Output the (X, Y) coordinate of the center of the cell containing the given text.  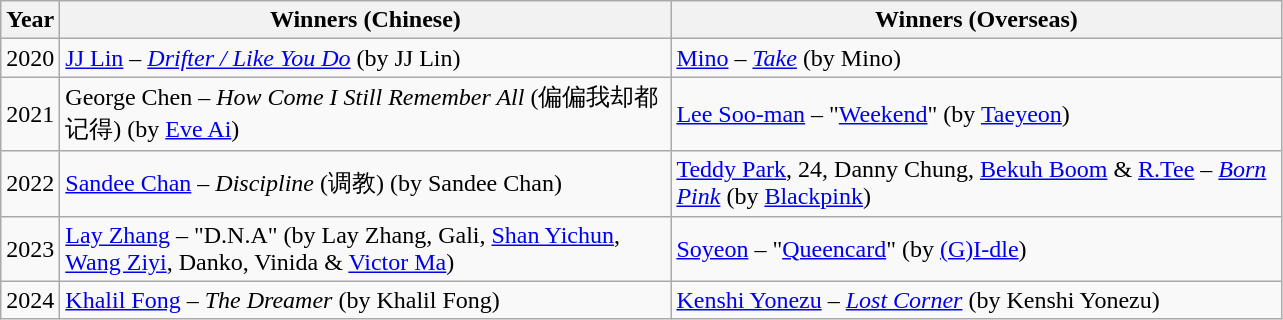
2020 (30, 58)
Soyeon – "Queencard" (by (G)I-dle) (976, 248)
Year (30, 20)
Sandee Chan – Discipline (调教) (by Sandee Chan) (366, 184)
Winners (Overseas) (976, 20)
Kenshi Yonezu – Lost Corner (by Kenshi Yonezu) (976, 300)
Khalil Fong – The Dreamer (by Khalil Fong) (366, 300)
Mino – Take (by Mino) (976, 58)
JJ Lin – Drifter / Like You Do (by JJ Lin) (366, 58)
George Chen – How Come I Still Remember All (偏偏我却都记得) (by Eve Ai) (366, 114)
2024 (30, 300)
Lay Zhang – "D.N.A" (by Lay Zhang, Gali, Shan Yichun, Wang Ziyi, Danko, Vinida & Victor Ma) (366, 248)
Winners (Chinese) (366, 20)
Lee Soo-man – "Weekend" (by Taeyeon) (976, 114)
Teddy Park, 24, Danny Chung, Bekuh Boom & R.Tee – Born Pink (by Blackpink) (976, 184)
2021 (30, 114)
2023 (30, 248)
2022 (30, 184)
